Locate the cell with the specified text and output its (x, y) center coordinate. 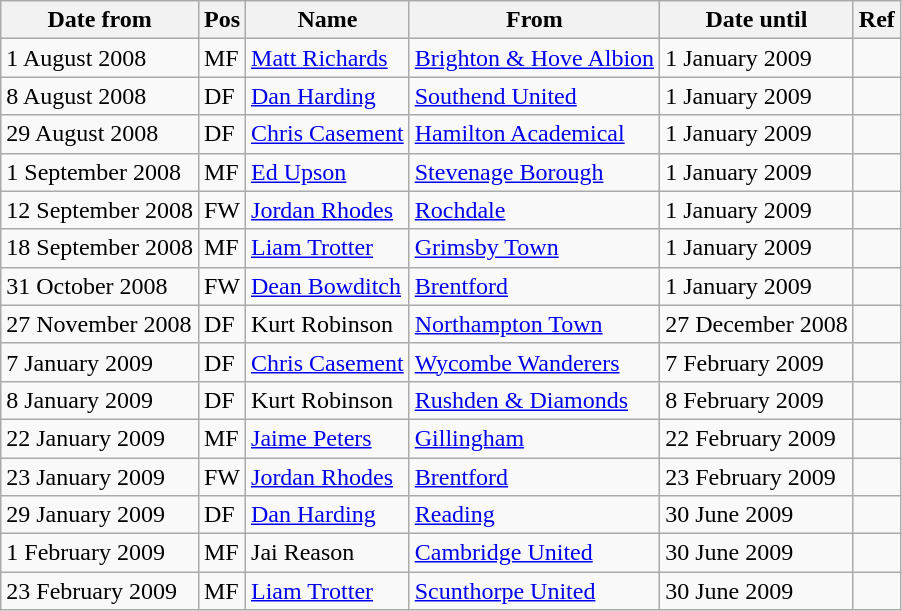
7 February 2009 (757, 362)
31 October 2008 (100, 286)
22 February 2009 (757, 438)
Scunthorpe United (534, 591)
Stevenage Borough (534, 172)
22 January 2009 (100, 438)
Date from (100, 20)
Cambridge United (534, 553)
7 January 2009 (100, 362)
Grimsby Town (534, 248)
Ref (876, 20)
1 February 2009 (100, 553)
Northampton Town (534, 324)
8 February 2009 (757, 400)
27 November 2008 (100, 324)
27 December 2008 (757, 324)
Reading (534, 515)
Hamilton Academical (534, 134)
Wycombe Wanderers (534, 362)
Jaime Peters (328, 438)
8 January 2009 (100, 400)
Ed Upson (328, 172)
Dean Bowditch (328, 286)
29 January 2009 (100, 515)
Gillingham (534, 438)
1 August 2008 (100, 58)
12 September 2008 (100, 210)
Pos (222, 20)
Matt Richards (328, 58)
Southend United (534, 96)
Jai Reason (328, 553)
Name (328, 20)
8 August 2008 (100, 96)
Rushden & Diamonds (534, 400)
Date until (757, 20)
Brighton & Hove Albion (534, 58)
Rochdale (534, 210)
29 August 2008 (100, 134)
1 September 2008 (100, 172)
18 September 2008 (100, 248)
From (534, 20)
23 January 2009 (100, 477)
